Return the [x, y] coordinate for the center point of the cell that contains the specified text.  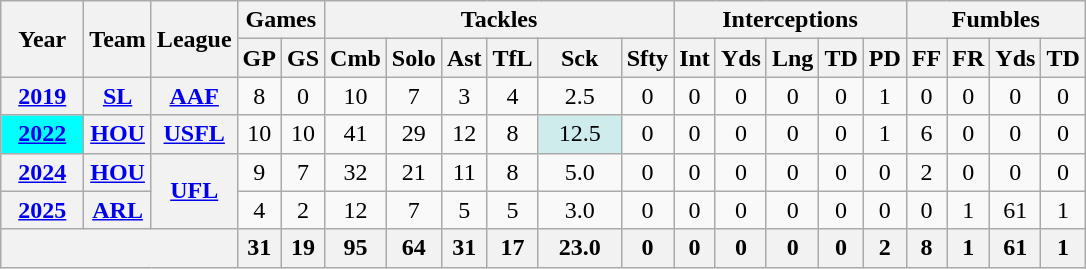
League [194, 39]
FR [968, 58]
2022 [42, 134]
Lng [792, 58]
Ast [464, 58]
23.0 [580, 248]
2024 [42, 172]
GP [259, 58]
AAF [194, 96]
USFL [194, 134]
9 [259, 172]
Team [118, 39]
Sfty [647, 58]
Sck [580, 58]
3 [464, 96]
12.5 [580, 134]
2.5 [580, 96]
95 [356, 248]
41 [356, 134]
6 [926, 134]
SL [118, 96]
Tackles [500, 20]
Cmb [356, 58]
Fumbles [996, 20]
2025 [42, 210]
UFL [194, 191]
32 [356, 172]
19 [302, 248]
17 [512, 248]
Games [280, 20]
21 [414, 172]
PD [884, 58]
11 [464, 172]
GS [302, 58]
Year [42, 39]
Interceptions [790, 20]
FF [926, 58]
Int [695, 58]
TfL [512, 58]
2019 [42, 96]
Solo [414, 58]
64 [414, 248]
3.0 [580, 210]
29 [414, 134]
ARL [118, 210]
5.0 [580, 172]
